Scan for the cell matching the given text and deliver its (x, y) coordinate at center. 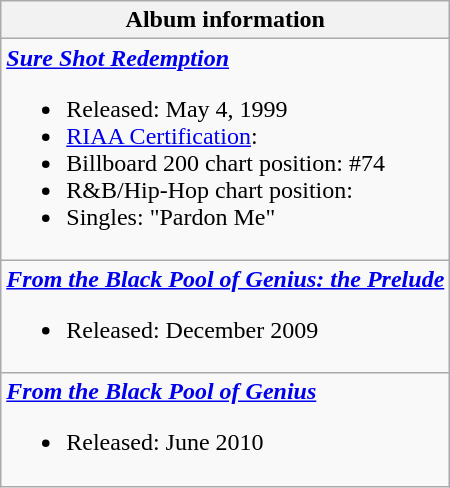
From the Black Pool of Genius: the PreludeReleased: December 2009 (226, 316)
From the Black Pool of GeniusReleased: June 2010 (226, 430)
Sure Shot RedemptionReleased: May 4, 1999RIAA Certification:Billboard 200 chart position: #74R&B/Hip-Hop chart position:Singles: "Pardon Me" (226, 150)
Album information (226, 20)
